Return the (X, Y) coordinate for the center point of the cell that contains the specified text.  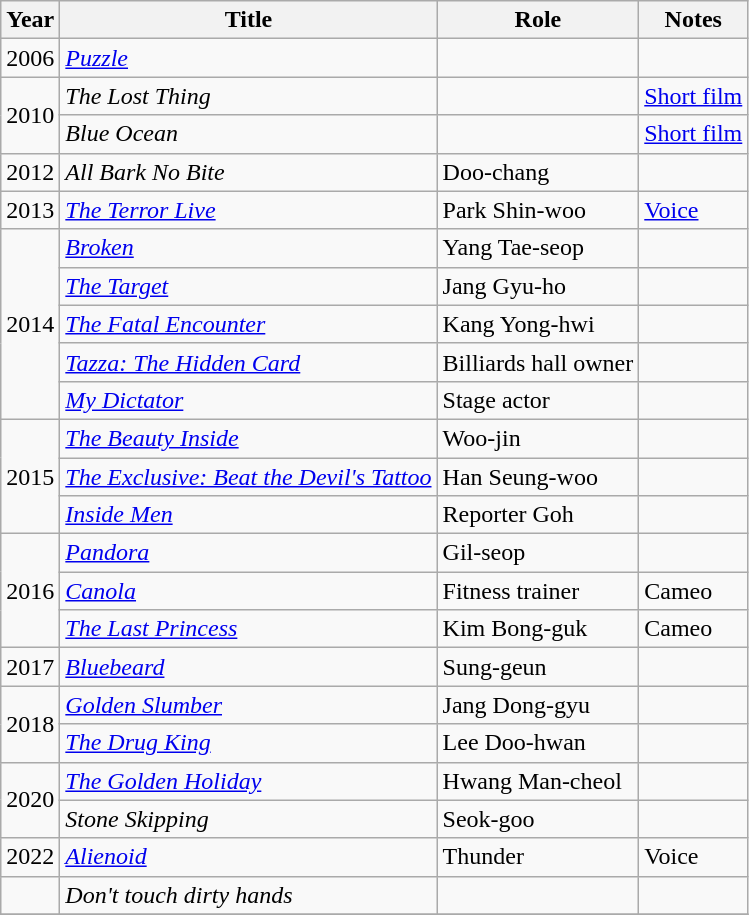
Yang Tae-seop (538, 248)
My Dictator (248, 400)
Tazza: The Hidden Card (248, 362)
Thunder (538, 857)
The Exclusive: Beat the Devil's Tattoo (248, 477)
The Target (248, 286)
Stage actor (538, 400)
2006 (30, 58)
Jang Dong-gyu (538, 705)
Hwang Man-cheol (538, 781)
Doo-chang (538, 172)
2020 (30, 800)
2014 (30, 324)
Seok-goo (538, 819)
Fitness trainer (538, 591)
Gil-seop (538, 553)
2015 (30, 476)
Alienoid (248, 857)
The Lost Thing (248, 96)
The Fatal Encounter (248, 324)
Bluebeard (248, 667)
The Last Princess (248, 629)
Inside Men (248, 515)
Don't touch dirty hands (248, 895)
2013 (30, 210)
The Drug King (248, 743)
2012 (30, 172)
Jang Gyu-ho (538, 286)
Lee Doo-hwan (538, 743)
2017 (30, 667)
Sung-geun (538, 667)
Puzzle (248, 58)
Stone Skipping (248, 819)
2018 (30, 724)
2016 (30, 591)
Pandora (248, 553)
Kang Yong-hwi (538, 324)
Blue Ocean (248, 134)
Broken (248, 248)
Year (30, 20)
Reporter Goh (538, 515)
Canola (248, 591)
Woo-jin (538, 438)
Title (248, 20)
Kim Bong-guk (538, 629)
Billiards hall owner (538, 362)
Golden Slumber (248, 705)
Notes (694, 20)
Han Seung-woo (538, 477)
All Bark No Bite (248, 172)
2022 (30, 857)
The Beauty Inside (248, 438)
2010 (30, 115)
Park Shin-woo (538, 210)
The Golden Holiday (248, 781)
Role (538, 20)
The Terror Live (248, 210)
